Pinpoint the cell where the given text exists, returning its [x, y] midpoint coordinate. 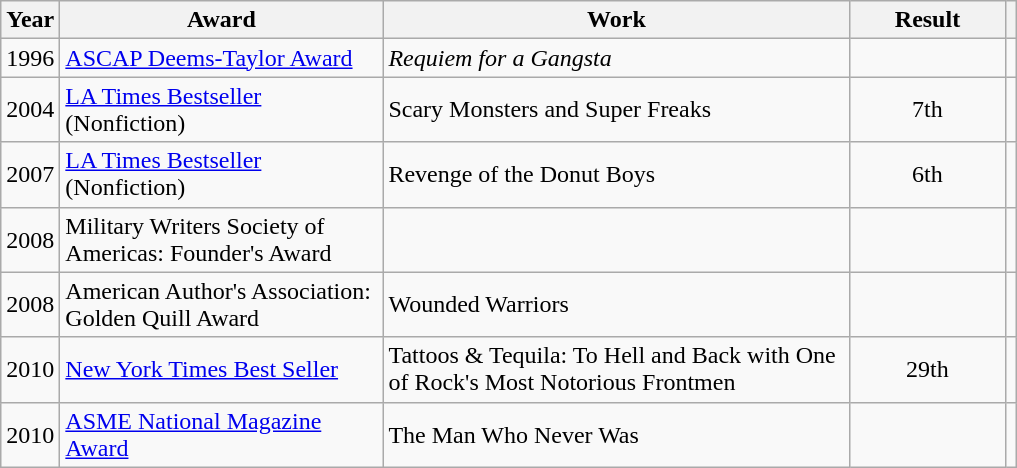
American Author's Association: Golden Quill Award [222, 304]
2004 [30, 110]
Result [928, 20]
ASCAP Deems-Taylor Award [222, 58]
6th [928, 174]
Military Writers Society of Americas: Founder's Award [222, 240]
Scary Monsters and Super Freaks [616, 110]
ASME National Magazine Award [222, 434]
7th [928, 110]
The Man Who Never Was [616, 434]
New York Times Best Seller [222, 370]
Requiem for a Gangsta [616, 58]
Revenge of the Donut Boys [616, 174]
29th [928, 370]
Year [30, 20]
Award [222, 20]
Wounded Warriors [616, 304]
Tattoos & Tequila: To Hell and Back with One of Rock's Most Notorious Frontmen [616, 370]
Work [616, 20]
1996 [30, 58]
2007 [30, 174]
